Search for the cell housing the specified text and yield its [X, Y] center coordinate. 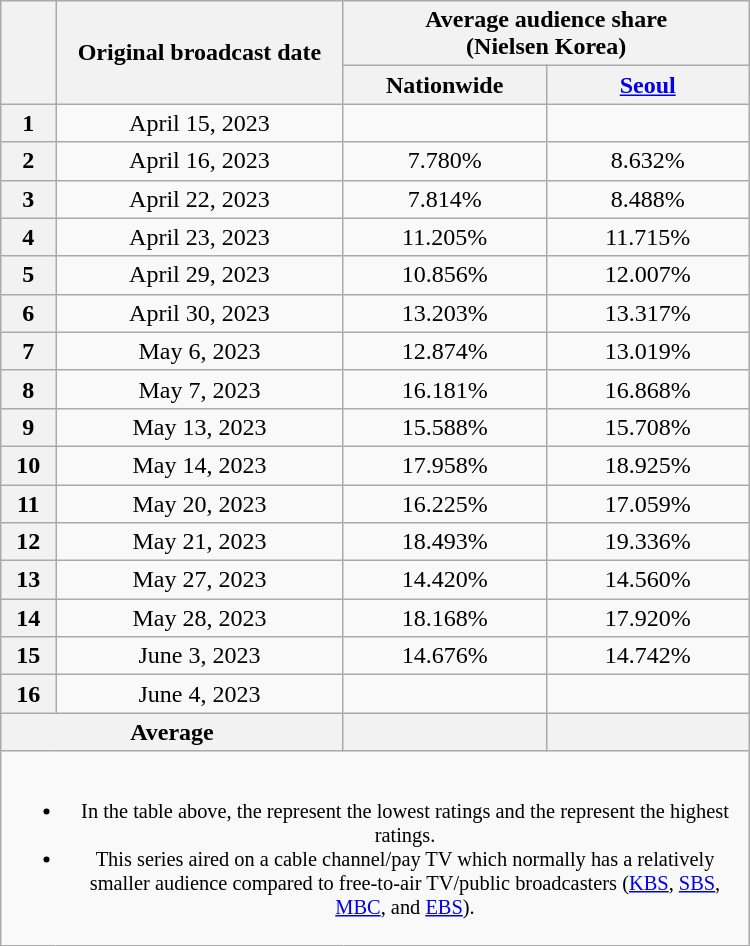
14.560% [648, 580]
5 [28, 275]
11.715% [648, 237]
15.708% [648, 427]
8.632% [648, 161]
15 [28, 656]
11.205% [444, 237]
16.225% [444, 503]
19.336% [648, 542]
12 [28, 542]
7.780% [444, 161]
April 29, 2023 [200, 275]
12.007% [648, 275]
14.420% [444, 580]
Seoul [648, 85]
9 [28, 427]
17.059% [648, 503]
11 [28, 503]
May 21, 2023 [200, 542]
April 22, 2023 [200, 199]
18.493% [444, 542]
8 [28, 389]
April 23, 2023 [200, 237]
14.742% [648, 656]
Average [172, 732]
4 [28, 237]
10.856% [444, 275]
6 [28, 313]
May 6, 2023 [200, 351]
Average audience share(Nielsen Korea) [546, 34]
June 3, 2023 [200, 656]
13.317% [648, 313]
15.588% [444, 427]
13 [28, 580]
3 [28, 199]
June 4, 2023 [200, 694]
16.181% [444, 389]
April 16, 2023 [200, 161]
18.168% [444, 618]
1 [28, 123]
May 20, 2023 [200, 503]
12.874% [444, 351]
Original broadcast date [200, 52]
16 [28, 694]
17.920% [648, 618]
May 14, 2023 [200, 465]
13.019% [648, 351]
14 [28, 618]
May 7, 2023 [200, 389]
2 [28, 161]
May 28, 2023 [200, 618]
April 15, 2023 [200, 123]
7.814% [444, 199]
April 30, 2023 [200, 313]
8.488% [648, 199]
Nationwide [444, 85]
13.203% [444, 313]
May 27, 2023 [200, 580]
18.925% [648, 465]
10 [28, 465]
May 13, 2023 [200, 427]
16.868% [648, 389]
7 [28, 351]
17.958% [444, 465]
14.676% [444, 656]
